Provide the (X, Y) coordinate of the cell's center where the given text is located.  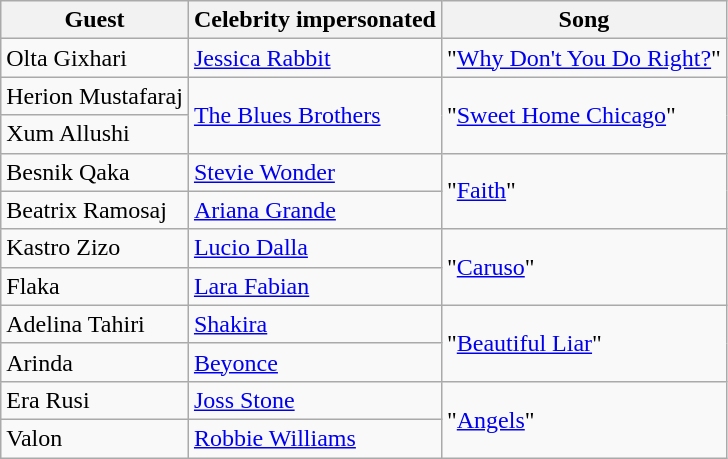
"Sweet Home Chicago" (584, 115)
Xum Allushi (95, 134)
Beatrix Ramosaj (95, 210)
Arinda (95, 362)
"Faith" (584, 191)
Jessica Rabbit (314, 58)
Shakira (314, 324)
Adelina Tahiri (95, 324)
Lucio Dalla (314, 248)
"Caruso" (584, 267)
"Why Don't You Do Right?" (584, 58)
Flaka (95, 286)
Valon (95, 438)
Ariana Grande (314, 210)
Kastro Zizo (95, 248)
"Beautiful Liar" (584, 343)
Stevie Wonder (314, 172)
Era Rusi (95, 400)
Lara Fabian (314, 286)
Song (584, 20)
Olta Gixhari (95, 58)
Robbie Williams (314, 438)
"Angels" (584, 419)
Besnik Qaka (95, 172)
Celebrity impersonated (314, 20)
The Blues Brothers (314, 115)
Herion Mustafaraj (95, 96)
Joss Stone (314, 400)
Beyonce (314, 362)
Guest (95, 20)
